Return the [X, Y] coordinate for the center point of the cell that contains the specified text.  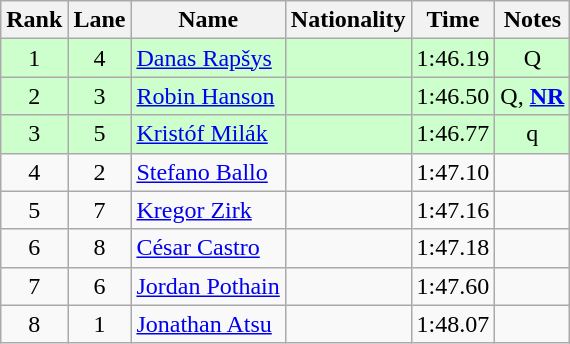
Time [453, 20]
Kristóf Milák [208, 134]
Q, NR [532, 96]
Robin Hanson [208, 96]
César Castro [208, 248]
Jonathan Atsu [208, 324]
Q [532, 58]
Danas Rapšys [208, 58]
q [532, 134]
1:46.77 [453, 134]
Notes [532, 20]
Stefano Ballo [208, 172]
Nationality [348, 20]
1:47.16 [453, 210]
1:46.50 [453, 96]
1:47.60 [453, 286]
1:48.07 [453, 324]
Name [208, 20]
1:47.18 [453, 248]
1:46.19 [453, 58]
Jordan Pothain [208, 286]
Rank [34, 20]
Kregor Zirk [208, 210]
Lane [100, 20]
1:47.10 [453, 172]
